For the text-containing cell, return its midpoint in [X, Y] coordinate format. 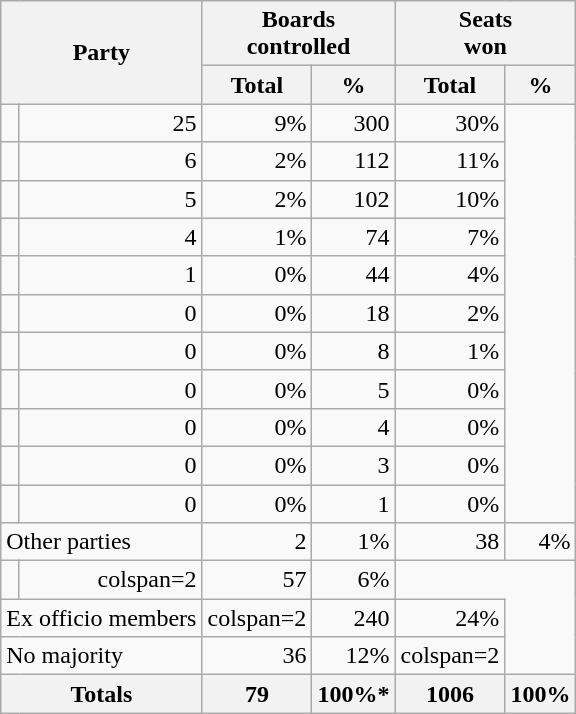
1006 [450, 694]
12% [354, 656]
Other parties [102, 542]
3 [354, 465]
Seatswon [486, 34]
36 [257, 656]
30% [450, 123]
6 [110, 161]
No majority [102, 656]
74 [354, 237]
Party [102, 52]
9% [257, 123]
Boardscontrolled [298, 34]
18 [354, 313]
10% [450, 199]
102 [354, 199]
100%* [354, 694]
57 [257, 580]
7% [450, 237]
11% [450, 161]
24% [450, 618]
25 [110, 123]
300 [354, 123]
240 [354, 618]
79 [257, 694]
Ex officio members [102, 618]
38 [450, 542]
100% [540, 694]
112 [354, 161]
Totals [102, 694]
44 [354, 275]
2 [257, 542]
8 [354, 351]
6% [354, 580]
